Extract the (x, y) coordinate from the center of the cell holding the provided text.  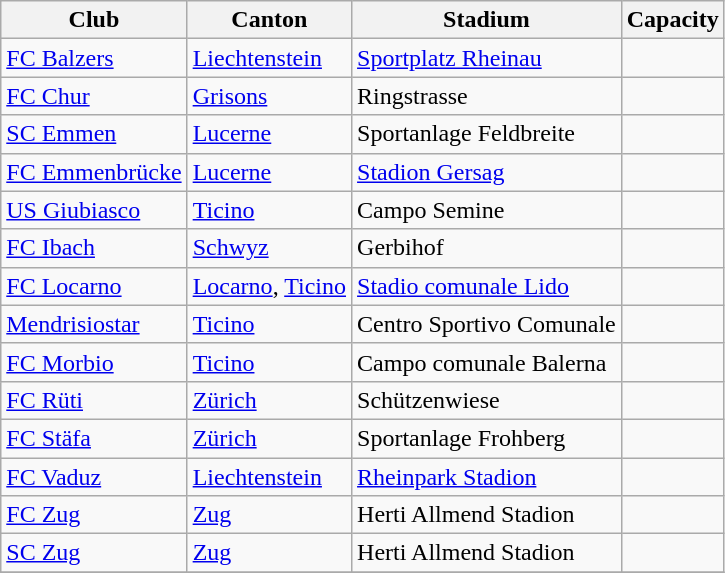
Capacity (672, 20)
FC Chur (94, 96)
Sportplatz Rheinau (487, 58)
Schützenwiese (487, 400)
SC Zug (94, 553)
Ringstrasse (487, 96)
Locarno, Ticino (269, 286)
FC Vaduz (94, 477)
FC Balzers (94, 58)
Canton (269, 20)
US Giubiasco (94, 210)
Sportanlage Feldbreite (487, 134)
FC Ibach (94, 248)
Grisons (269, 96)
FC Morbio (94, 362)
Stadion Gersag (487, 172)
Stadium (487, 20)
FC Emmenbrücke (94, 172)
FC Stäfa (94, 438)
Centro Sportivo Comunale (487, 324)
FC Zug (94, 515)
Schwyz (269, 248)
Campo comunale Balerna (487, 362)
Gerbihof (487, 248)
Mendrisiostar (94, 324)
FC Locarno (94, 286)
Rheinpark Stadion (487, 477)
SC Emmen (94, 134)
Sportanlage Frohberg (487, 438)
Club (94, 20)
Stadio comunale Lido (487, 286)
Campo Semine (487, 210)
FC Rüti (94, 400)
